Search for the cell housing the specified text and yield its [x, y] center coordinate. 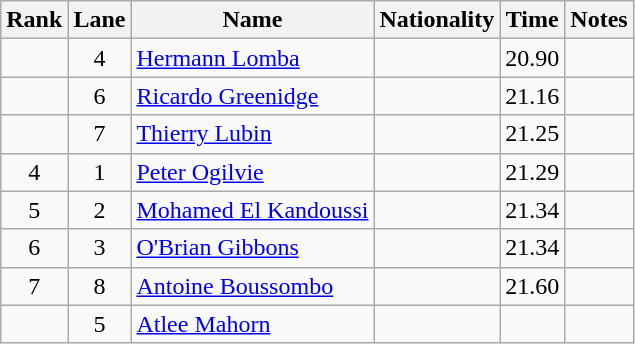
Nationality [437, 20]
O'Brian Gibbons [252, 248]
Notes [599, 20]
Peter Ogilvie [252, 172]
Thierry Lubin [252, 134]
Time [532, 20]
21.60 [532, 286]
Mohamed El Kandoussi [252, 210]
3 [100, 248]
Name [252, 20]
8 [100, 286]
Antoine Boussombo [252, 286]
1 [100, 172]
Ricardo Greenidge [252, 96]
21.25 [532, 134]
Lane [100, 20]
2 [100, 210]
Hermann Lomba [252, 58]
Rank [34, 20]
20.90 [532, 58]
Atlee Mahorn [252, 324]
21.16 [532, 96]
21.29 [532, 172]
